Find where the given text appears and provide that cell's center as (X, Y) coordinate. 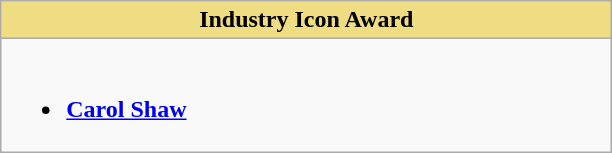
Industry Icon Award (306, 20)
Carol Shaw (306, 96)
